From the cell containing the given text, extract its center point as (x, y) coordinate. 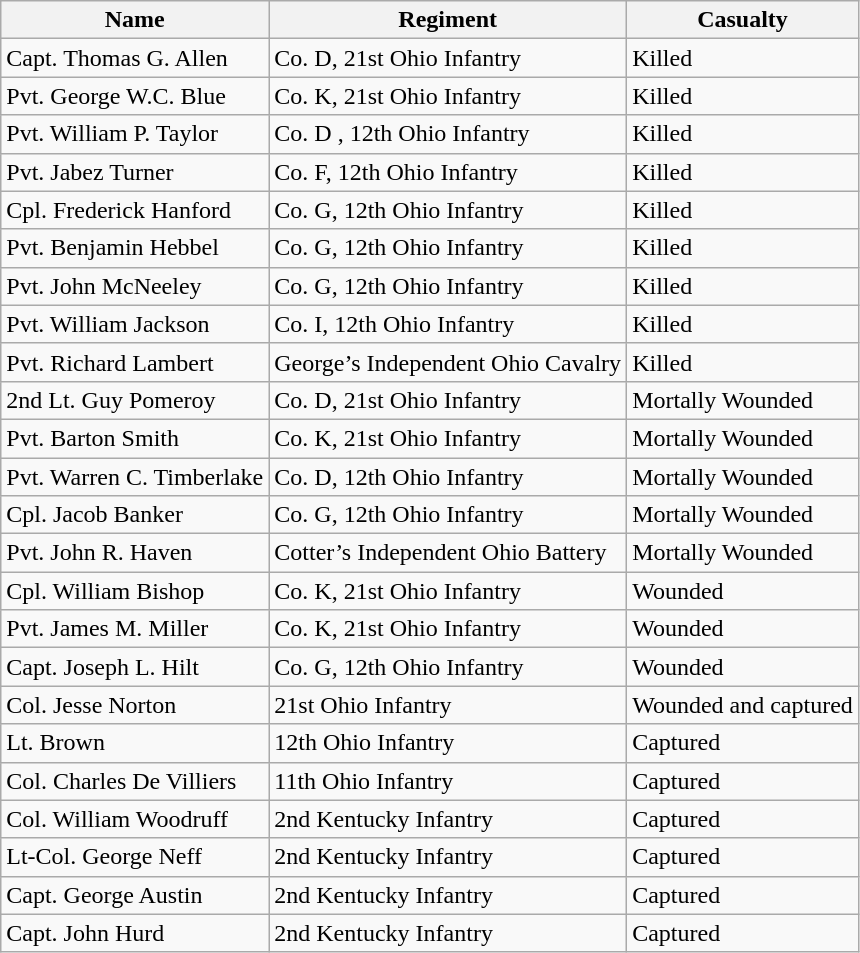
Cpl. William Bishop (135, 591)
Co. D, 12th Ohio Infantry (448, 477)
Capt. John Hurd (135, 933)
Co. D , 12th Ohio Infantry (448, 134)
Regiment (448, 20)
Capt. Joseph L. Hilt (135, 667)
Pvt. Jabez Turner (135, 172)
Pvt. James M. Miller (135, 629)
Pvt. John McNeeley (135, 286)
Col. Jesse Norton (135, 705)
Capt. George Austin (135, 895)
Pvt. Richard Lambert (135, 362)
21st Ohio Infantry (448, 705)
Co. F, 12th Ohio Infantry (448, 172)
Cpl. Frederick Hanford (135, 210)
Pvt. John R. Haven (135, 553)
Pvt. Benjamin Hebbel (135, 248)
Lt. Brown (135, 743)
Lt-Col. George Neff (135, 857)
Wounded and captured (743, 705)
11th Ohio Infantry (448, 781)
Pvt. William Jackson (135, 324)
2nd Lt. Guy Pomeroy (135, 400)
Cotter’s Independent Ohio Battery (448, 553)
Pvt. Warren C. Timberlake (135, 477)
Pvt. Barton Smith (135, 438)
Pvt. George W.C. Blue (135, 96)
Cpl. Jacob Banker (135, 515)
12th Ohio Infantry (448, 743)
Co. I, 12th Ohio Infantry (448, 324)
Col. William Woodruff (135, 819)
Pvt. William P. Taylor (135, 134)
Casualty (743, 20)
George’s Independent Ohio Cavalry (448, 362)
Capt. Thomas G. Allen (135, 58)
Col. Charles De Villiers (135, 781)
Name (135, 20)
